Identify which cell holds the provided text, then report its (x, y) central coordinate. 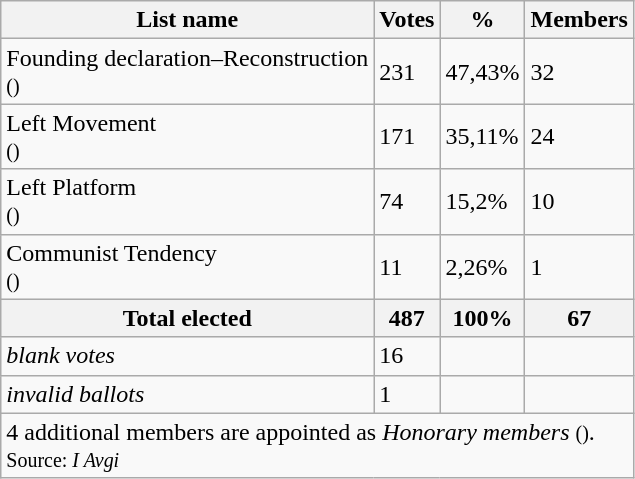
15,2% (482, 202)
Left Movement() (188, 136)
35,11% (482, 136)
blank votes (188, 356)
171 (407, 136)
11 (407, 266)
Communist Tendency() (188, 266)
100% (482, 318)
32 (579, 72)
231 (407, 72)
Total elected (188, 318)
Founding declaration–Reconstruction() (188, 72)
Members (579, 20)
Left Platform() (188, 202)
Votes (407, 20)
List name (188, 20)
67 (579, 318)
24 (579, 136)
487 (407, 318)
4 additional members are appointed as Honorary members ().Source: I Avgi (318, 446)
47,43% (482, 72)
invalid ballots (188, 394)
10 (579, 202)
% (482, 20)
2,26% (482, 266)
16 (407, 356)
74 (407, 202)
